Output the (X, Y) coordinate of the center of the cell containing the given text.  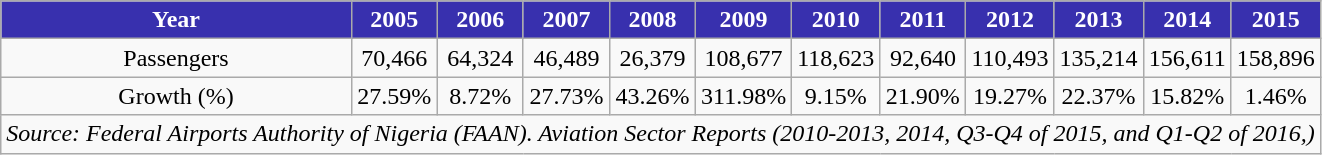
27.59% (394, 96)
9.15% (836, 96)
92,640 (923, 58)
2014 (1187, 20)
21.90% (923, 96)
15.82% (1187, 96)
Year (176, 20)
2007 (566, 20)
Growth (%) (176, 96)
2010 (836, 20)
158,896 (1276, 58)
118,623 (836, 58)
108,677 (744, 58)
1.46% (1276, 96)
22.37% (1098, 96)
19.27% (1010, 96)
2015 (1276, 20)
46,489 (566, 58)
2005 (394, 20)
27.73% (566, 96)
8.72% (480, 96)
311.98% (744, 96)
26,379 (652, 58)
Source: Federal Airports Authority of Nigeria (FAAN). Aviation Sector Reports (2010-2013, 2014, Q3-Q4 of 2015, and Q1-Q2 of 2016,) (661, 134)
2013 (1098, 20)
70,466 (394, 58)
64,324 (480, 58)
110,493 (1010, 58)
2008 (652, 20)
135,214 (1098, 58)
156,611 (1187, 58)
2011 (923, 20)
2009 (744, 20)
2012 (1010, 20)
Passengers (176, 58)
43.26% (652, 96)
2006 (480, 20)
